Locate the cell with the specified text and output its (X, Y) center coordinate. 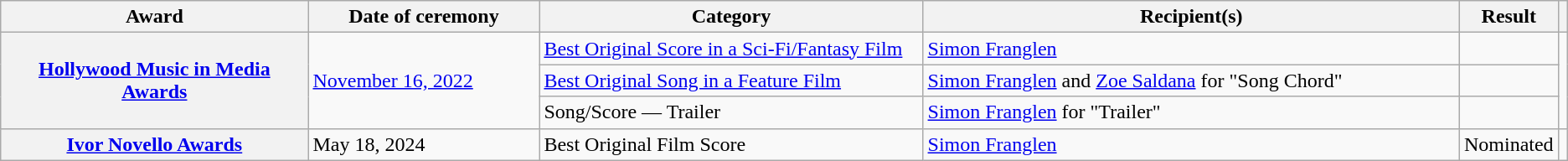
Nominated (1509, 144)
Date of ceremony (424, 17)
Recipient(s) (1191, 17)
Simon Franglen and Zoe Saldana for "Song Chord" (1191, 80)
Best Original Song in a Feature Film (731, 80)
November 16, 2022 (424, 80)
Simon Franglen for "Trailer" (1191, 112)
Result (1509, 17)
May 18, 2024 (424, 144)
Best Original Score in a Sci-Fi/Fantasy Film (731, 49)
Best Original Film Score (731, 144)
Song/Score — Trailer (731, 112)
Category (731, 17)
Award (154, 17)
Ivor Novello Awards (154, 144)
Hollywood Music in Media Awards (154, 80)
